Provide the [x, y] coordinate of the cell's center where the given text is located.  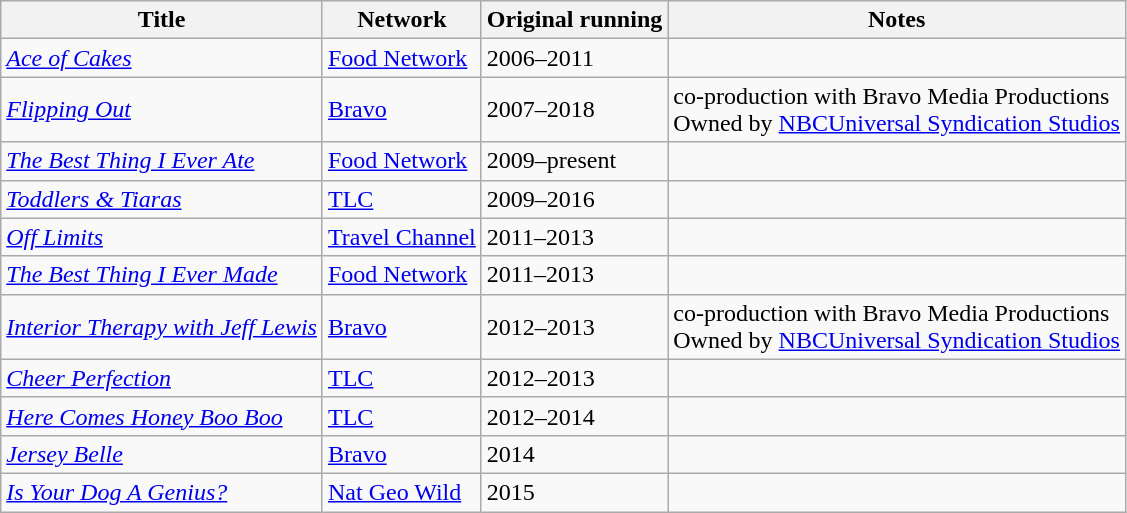
Ace of Cakes [162, 58]
Cheer Perfection [162, 378]
Flipping Out [162, 110]
Toddlers & Tiaras [162, 199]
The Best Thing I Ever Ate [162, 161]
Travel Channel [402, 237]
Jersey Belle [162, 454]
The Best Thing I Ever Made [162, 275]
2012–2014 [574, 416]
Title [162, 20]
2015 [574, 492]
Is Your Dog A Genius? [162, 492]
Here Comes Honey Boo Boo [162, 416]
2014 [574, 454]
2006–2011 [574, 58]
Network [402, 20]
Off Limits [162, 237]
2009–2016 [574, 199]
Notes [897, 20]
Original running [574, 20]
Nat Geo Wild [402, 492]
2009–present [574, 161]
2007–2018 [574, 110]
Interior Therapy with Jeff Lewis [162, 326]
